Pinpoint the cell where the given text exists, returning its [x, y] midpoint coordinate. 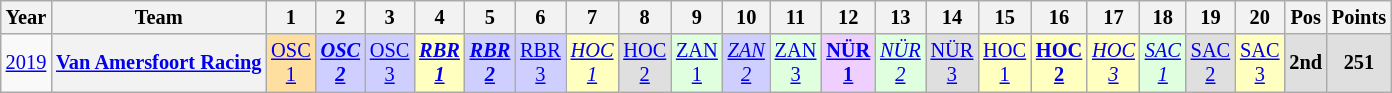
7 [592, 17]
4 [439, 17]
SAC2 [1210, 63]
SAC3 [1260, 63]
13 [900, 17]
6 [540, 17]
ZAN1 [697, 63]
12 [848, 17]
10 [746, 17]
HOC3 [1114, 63]
18 [1163, 17]
SAC1 [1163, 63]
RBR3 [540, 63]
RBR1 [439, 63]
Pos [1306, 17]
OSC1 [290, 63]
Year [26, 17]
2nd [1306, 63]
RBR2 [490, 63]
14 [952, 17]
20 [1260, 17]
8 [644, 17]
NÜR3 [952, 63]
OSC3 [390, 63]
NÜR1 [848, 63]
17 [1114, 17]
Points [1359, 17]
ZAN2 [746, 63]
2019 [26, 63]
3 [390, 17]
5 [490, 17]
1 [290, 17]
9 [697, 17]
ZAN3 [796, 63]
16 [1059, 17]
11 [796, 17]
2 [340, 17]
Van Amersfoort Racing [158, 63]
15 [1004, 17]
Team [158, 17]
19 [1210, 17]
251 [1359, 63]
NÜR2 [900, 63]
OSC2 [340, 63]
